Output the (x, y) coordinate of the center of the cell containing the given text.  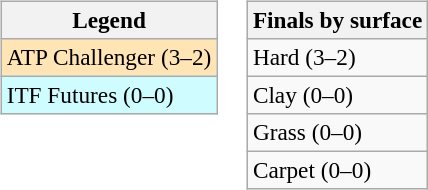
Grass (0–0) (337, 133)
Finals by surface (337, 20)
Hard (3–2) (337, 57)
ATP Challenger (3–2) (108, 57)
Legend (108, 20)
ITF Futures (0–0) (108, 95)
Clay (0–0) (337, 95)
Carpet (0–0) (337, 171)
